Detect which cell encompasses the target text, then output its [x, y] center coordinate. 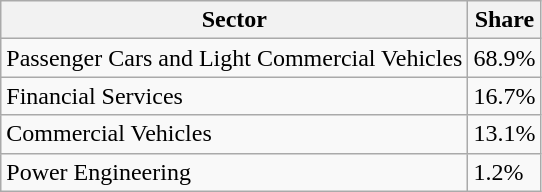
1.2% [504, 172]
Commercial Vehicles [234, 134]
16.7% [504, 96]
Power Engineering [234, 172]
Sector [234, 20]
Passenger Cars and Light Commercial Vehicles [234, 58]
Share [504, 20]
Financial Services [234, 96]
13.1% [504, 134]
68.9% [504, 58]
